Detect which cell encompasses the target text, then output its [X, Y] center coordinate. 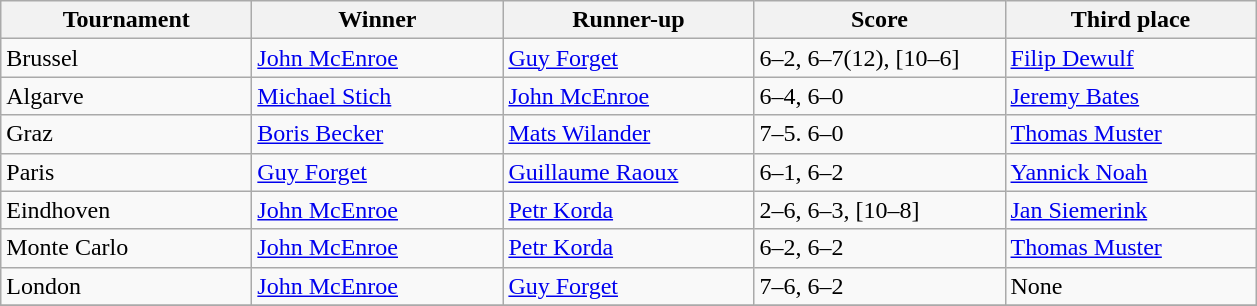
Score [880, 20]
Michael Stich [378, 96]
6–2, 6–7(12), [10–6] [880, 58]
6–2, 6–2 [880, 248]
Eindhoven [126, 210]
Graz [126, 134]
Mats Wilander [628, 134]
7–6, 6–2 [880, 286]
2–6, 6–3, [10–8] [880, 210]
Jan Siemerink [1130, 210]
London [126, 286]
Boris Becker [378, 134]
Guillaume Raoux [628, 172]
Winner [378, 20]
None [1130, 286]
Third place [1130, 20]
Filip Dewulf [1130, 58]
Brussel [126, 58]
Tournament [126, 20]
Jeremy Bates [1130, 96]
Yannick Noah [1130, 172]
Algarve [126, 96]
6–4, 6–0 [880, 96]
Monte Carlo [126, 248]
Runner-up [628, 20]
7–5. 6–0 [880, 134]
6–1, 6–2 [880, 172]
Paris [126, 172]
